Extract the [x, y] coordinate from the center of the cell holding the provided text.  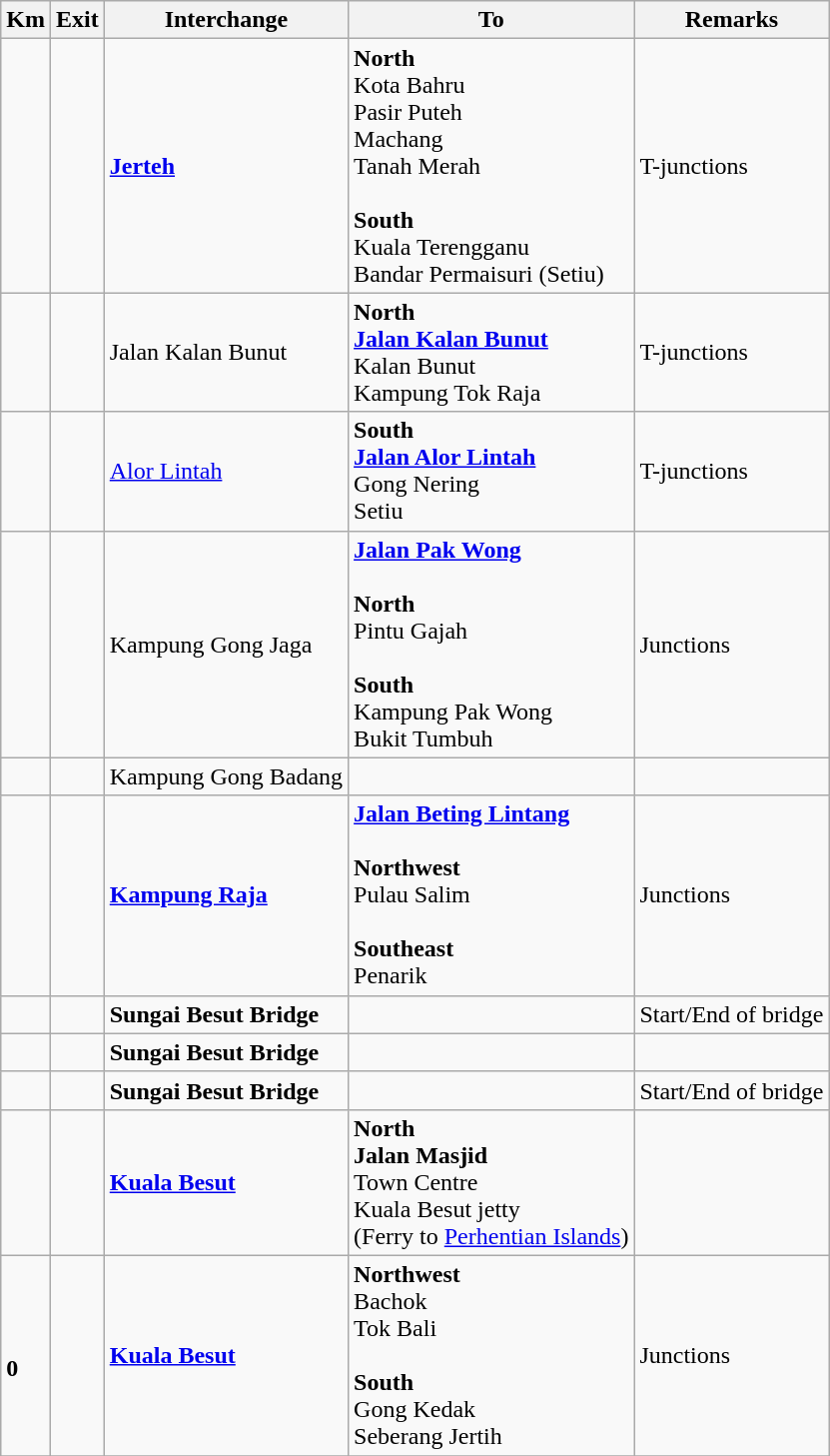
North Jalan Kalan BunutKalan BunutKampung Tok Raja [491, 352]
Jalan Kalan Bunut [226, 352]
Alor Lintah [226, 472]
North Kota Bahru Pasir Puteh Machang Tanah MerahSouth Kuala Terengganu Bandar Permaisuri (Setiu) [491, 166]
Interchange [226, 20]
Remarks [731, 20]
Kampung Raja [226, 895]
South Jalan Alor LintahGong NeringSetiu [491, 472]
Northwest Bachok Tok BaliSouthGong KedakSeberang Jertih [491, 1355]
Kampung Gong Badang [226, 776]
NorthJalan MasjidTown Centre Kuala Besut jetty(Ferry to Perhentian Islands) [491, 1182]
Jalan Beting LintangNorthwestPulau SalimSoutheastPenarik [491, 895]
Km [26, 20]
Jerteh [226, 166]
Jalan Pak WongNorthPintu GajahSouthKampung Pak WongBukit Tumbuh [491, 644]
Exit [77, 20]
0 [26, 1355]
Kampung Gong Jaga [226, 644]
To [491, 20]
